Detect which cell encompasses the target text, then output its (X, Y) center coordinate. 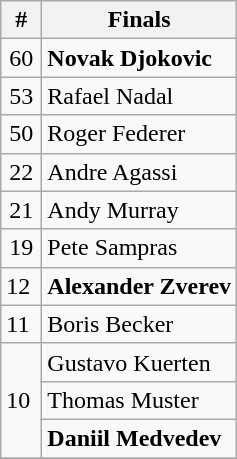
19 (22, 248)
Roger Federer (140, 134)
53 (22, 96)
Rafael Nadal (140, 96)
Thomas Muster (140, 400)
Andre Agassi (140, 172)
Alexander Zverev (140, 286)
22 (22, 172)
12 (22, 286)
10 (22, 400)
60 (22, 58)
Finals (140, 20)
Boris Becker (140, 324)
Daniil Medvedev (140, 438)
Gustavo Kuerten (140, 362)
Andy Murray (140, 210)
Pete Sampras (140, 248)
11 (22, 324)
50 (22, 134)
Novak Djokovic (140, 58)
21 (22, 210)
# (22, 20)
